Pinpoint the cell where the given text exists, returning its [X, Y] midpoint coordinate. 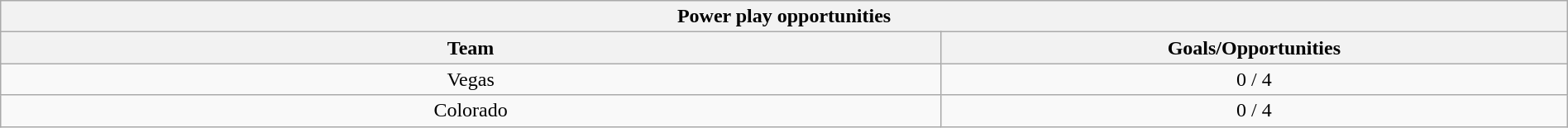
Goals/Opportunities [1254, 48]
Vegas [471, 79]
Power play opportunities [784, 17]
Colorado [471, 111]
Team [471, 48]
